Search for the cell housing the specified text and yield its (X, Y) center coordinate. 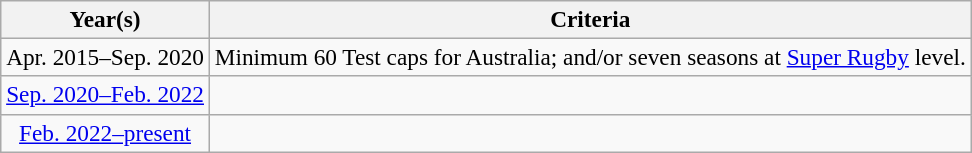
Year(s) (106, 19)
Sep. 2020–Feb. 2022 (106, 95)
Minimum 60 Test caps for Australia; and/or seven seasons at Super Rugby level. (590, 57)
Apr. 2015–Sep. 2020 (106, 57)
Feb. 2022–present (106, 133)
Criteria (590, 19)
